For the text-containing cell, return its midpoint in (x, y) coordinate format. 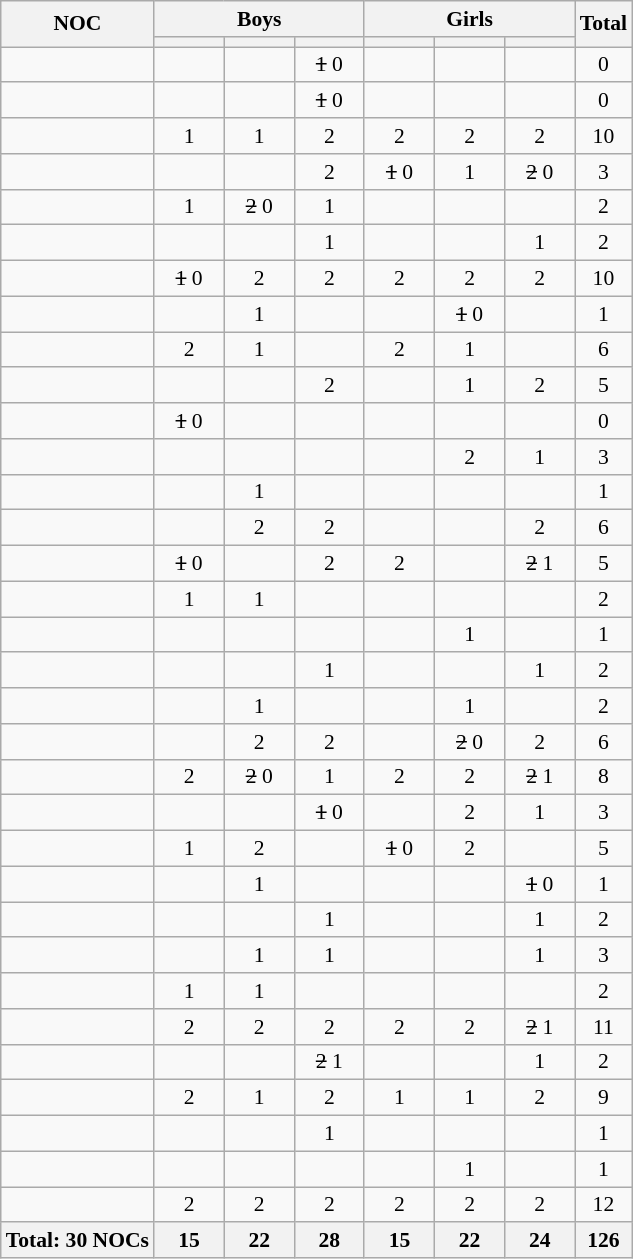
8 (604, 777)
Total: 30 NOCs (78, 1241)
126 (604, 1241)
Girls (469, 19)
NOC (78, 24)
24 (540, 1241)
9 (604, 1098)
28 (329, 1241)
11 (604, 1027)
Total (604, 24)
Boys (259, 19)
12 (604, 1205)
